Output the [x, y] coordinate of the center of the cell containing the given text.  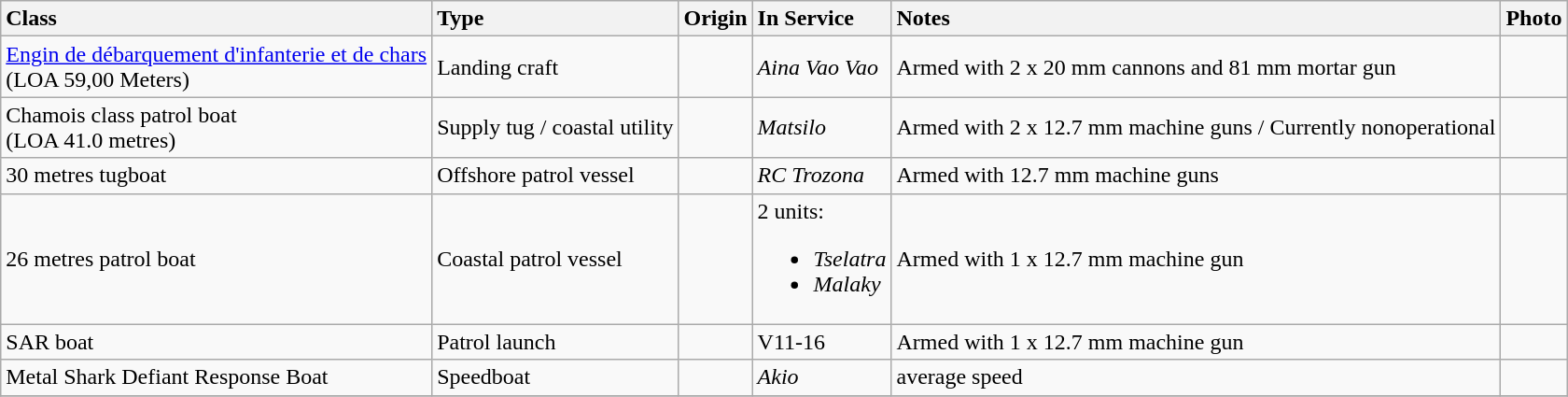
26 metres patrol boat [217, 259]
Chamois class patrol boat (LOA 41.0 metres) [217, 127]
Armed with 12.7 mm machine guns [1197, 176]
2 units:TselatraMalaky [821, 259]
Akio [821, 377]
Engin de débarquement d'infanterie et de chars(LOA 59,00 Meters) [217, 67]
Matsilo [821, 127]
Photo [1534, 19]
average speed [1197, 377]
Speedboat [555, 377]
Origin [715, 19]
Class [217, 19]
Aina Vao Vao [821, 67]
Supply tug / coastal utility [555, 127]
Type [555, 19]
Coastal patrol vessel [555, 259]
In Service [821, 19]
SAR boat [217, 342]
Metal Shark Defiant Response Boat [217, 377]
Notes [1197, 19]
V11-16 [821, 342]
Offshore patrol vessel [555, 176]
Armed with 2 x 12.7 mm machine guns / Currently nonoperational [1197, 127]
Patrol launch [555, 342]
Landing craft [555, 67]
Armed with 2 x 20 mm cannons and 81 mm mortar gun [1197, 67]
RC Trozona [821, 176]
30 metres tugboat [217, 176]
